Find where the given text appears and provide that cell's center as (x, y) coordinate. 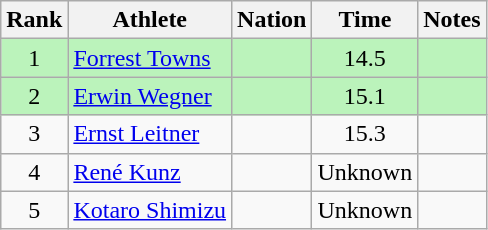
1 (34, 58)
15.3 (365, 134)
Erwin Wegner (150, 96)
Forrest Towns (150, 58)
4 (34, 172)
Notes (452, 20)
3 (34, 134)
15.1 (365, 96)
Athlete (150, 20)
5 (34, 210)
Nation (272, 20)
Ernst Leitner (150, 134)
Time (365, 20)
14.5 (365, 58)
Kotaro Shimizu (150, 210)
2 (34, 96)
René Kunz (150, 172)
Rank (34, 20)
